From the cell containing the given text, extract its center point as [x, y] coordinate. 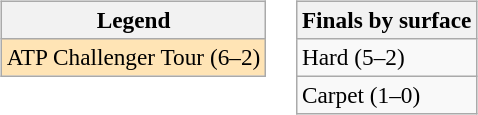
ATP Challenger Tour (6–2) [133, 57]
Hard (5–2) [387, 57]
Carpet (1–0) [387, 95]
Legend [133, 20]
Finals by surface [387, 20]
